Return the [X, Y] coordinate for the center point of the cell that contains the specified text.  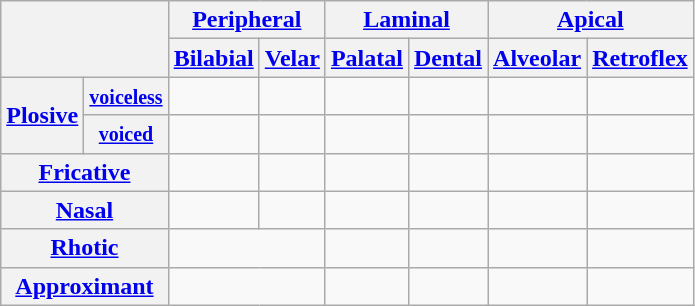
Apical [591, 20]
Rhotic [84, 248]
Alveolar [538, 58]
Bilabial [214, 58]
Dental [448, 58]
Peripheral [246, 20]
Retroflex [640, 58]
Approximant [84, 286]
Nasal [84, 210]
Laminal [406, 20]
voiced [126, 134]
Plosive [42, 115]
Velar [292, 58]
voiceless [126, 96]
Fricative [84, 172]
Palatal [366, 58]
